Identify which cell holds the provided text, then report its [x, y] central coordinate. 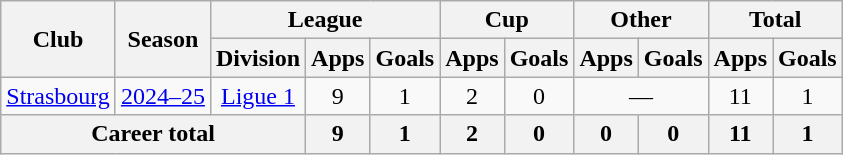
2024–25 [162, 96]
Cup [507, 20]
Total [775, 20]
Ligue 1 [258, 96]
Strasbourg [58, 96]
Career total [154, 134]
Division [258, 58]
League [324, 20]
Club [58, 39]
Other [641, 20]
Season [162, 39]
— [641, 96]
